Detect which cell encompasses the target text, then output its (x, y) center coordinate. 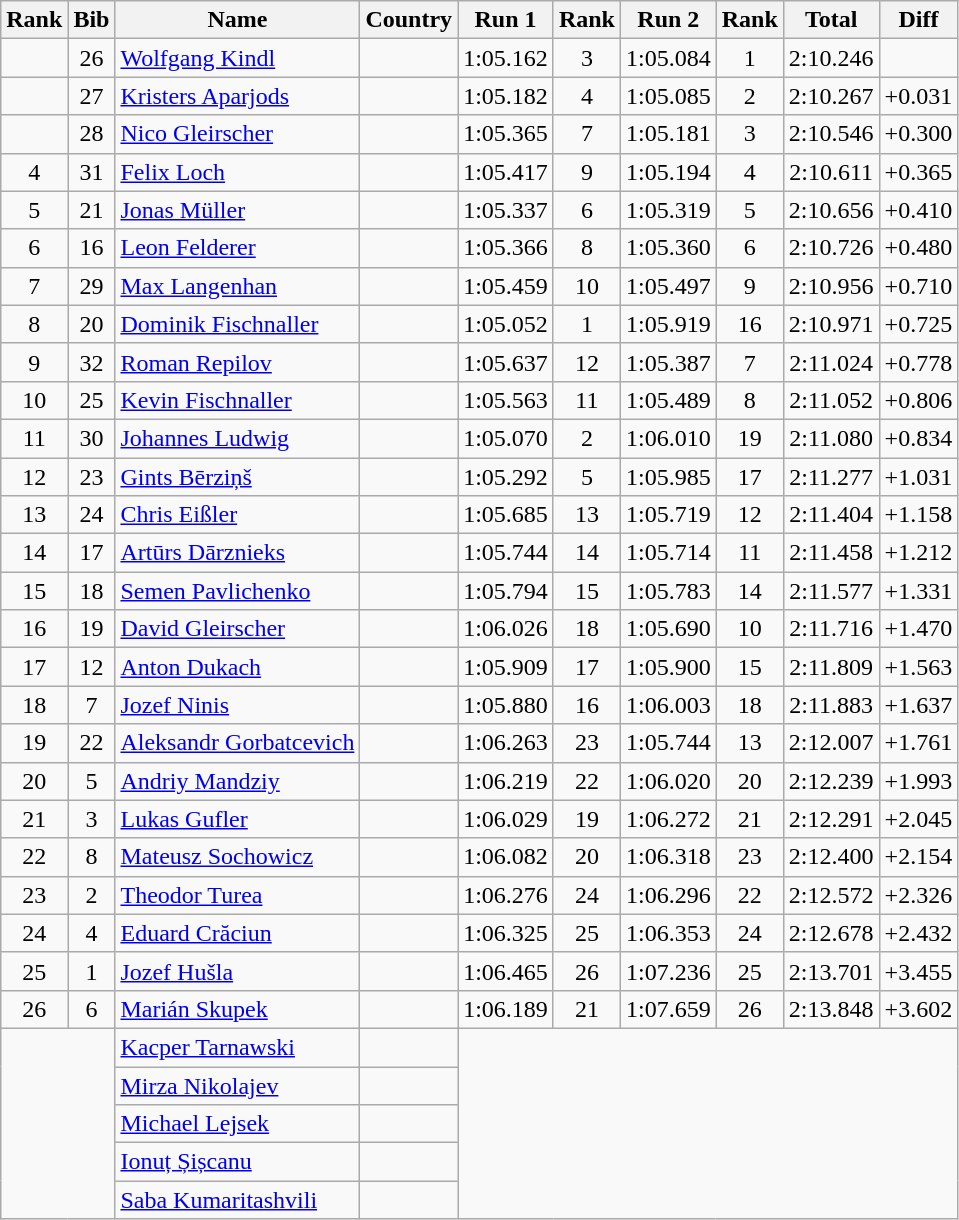
Jozef Hušla (238, 971)
2:10.656 (831, 210)
Mateusz Sochowicz (238, 857)
1:05.880 (506, 705)
1:06.318 (668, 857)
Lukas Gufler (238, 819)
2:11.080 (831, 438)
Name (238, 20)
+0.710 (918, 286)
+0.300 (918, 134)
+1.637 (918, 705)
1:05.690 (668, 629)
Gints Bērziņš (238, 477)
28 (92, 134)
32 (92, 362)
Total (831, 20)
2:12.572 (831, 895)
+0.480 (918, 248)
1:05.070 (506, 438)
+0.806 (918, 400)
2:10.611 (831, 172)
Eduard Crăciun (238, 933)
Saba Kumaritashvili (238, 1200)
+1.761 (918, 743)
1:05.194 (668, 172)
2:10.971 (831, 324)
Felix Loch (238, 172)
1:06.010 (668, 438)
1:06.276 (506, 895)
Kacper Tarnawski (238, 1047)
+0.365 (918, 172)
1:05.366 (506, 248)
Mirza Nikolajev (238, 1085)
+1.563 (918, 667)
+0.031 (918, 96)
1:05.085 (668, 96)
Wolfgang Kindl (238, 58)
+0.778 (918, 362)
+2.432 (918, 933)
Dominik Fischnaller (238, 324)
1:05.337 (506, 210)
1:05.052 (506, 324)
1:05.292 (506, 477)
2:10.246 (831, 58)
1:06.003 (668, 705)
1:05.719 (668, 515)
2:11.809 (831, 667)
+1.158 (918, 515)
1:05.985 (668, 477)
Run 1 (506, 20)
30 (92, 438)
1:06.082 (506, 857)
+1.993 (918, 781)
1:06.465 (506, 971)
1:06.026 (506, 629)
Nico Gleirscher (238, 134)
+2.154 (918, 857)
1:05.783 (668, 591)
Diff (918, 20)
1:05.563 (506, 400)
+0.410 (918, 210)
Kristers Aparjods (238, 96)
Andriy Mandziy (238, 781)
1:06.272 (668, 819)
1:05.685 (506, 515)
1:07.236 (668, 971)
1:05.319 (668, 210)
1:05.489 (668, 400)
1:06.219 (506, 781)
Michael Lejsek (238, 1124)
27 (92, 96)
Kevin Fischnaller (238, 400)
Johannes Ludwig (238, 438)
+2.326 (918, 895)
+3.602 (918, 1009)
31 (92, 172)
Theodor Turea (238, 895)
1:06.020 (668, 781)
Bib (92, 20)
2:10.956 (831, 286)
2:13.848 (831, 1009)
Jozef Ninis (238, 705)
Run 2 (668, 20)
2:11.052 (831, 400)
+1.331 (918, 591)
2:13.701 (831, 971)
1:05.714 (668, 553)
Anton Dukach (238, 667)
1:05.181 (668, 134)
2:11.024 (831, 362)
2:12.678 (831, 933)
Country (409, 20)
1:05.162 (506, 58)
Leon Felderer (238, 248)
Roman Repilov (238, 362)
Semen Pavlichenko (238, 591)
David Gleirscher (238, 629)
1:05.637 (506, 362)
Artūrs Dārznieks (238, 553)
Aleksandr Gorbatcevich (238, 743)
Ionuț Șișcanu (238, 1162)
Marián Skupek (238, 1009)
+2.045 (918, 819)
1:05.459 (506, 286)
+1.212 (918, 553)
2:12.239 (831, 781)
1:05.417 (506, 172)
1:05.909 (506, 667)
Max Langenhan (238, 286)
1:07.659 (668, 1009)
1:05.182 (506, 96)
2:12.291 (831, 819)
2:10.726 (831, 248)
1:05.360 (668, 248)
+1.031 (918, 477)
1:06.189 (506, 1009)
1:06.296 (668, 895)
2:11.716 (831, 629)
1:05.919 (668, 324)
1:05.387 (668, 362)
+3.455 (918, 971)
2:11.277 (831, 477)
2:12.007 (831, 743)
1:06.353 (668, 933)
1:05.497 (668, 286)
2:10.267 (831, 96)
1:06.263 (506, 743)
1:05.365 (506, 134)
2:11.577 (831, 591)
1:05.794 (506, 591)
1:05.900 (668, 667)
+0.725 (918, 324)
1:06.325 (506, 933)
+1.470 (918, 629)
1:05.084 (668, 58)
+0.834 (918, 438)
1:06.029 (506, 819)
29 (92, 286)
2:11.458 (831, 553)
Jonas Müller (238, 210)
2:10.546 (831, 134)
Chris Eißler (238, 515)
2:12.400 (831, 857)
2:11.404 (831, 515)
2:11.883 (831, 705)
